Return (x, y) of the center of cell containing provided text 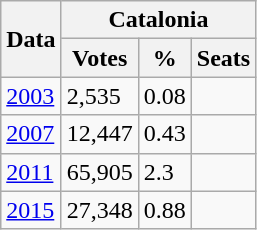
27,348 (100, 210)
2,535 (100, 96)
12,447 (100, 134)
0.88 (164, 210)
Seats (223, 58)
Catalonia (158, 20)
2003 (31, 96)
0.08 (164, 96)
2.3 (164, 172)
Votes (100, 58)
Data (31, 39)
2007 (31, 134)
% (164, 58)
2015 (31, 210)
2011 (31, 172)
65,905 (100, 172)
0.43 (164, 134)
